Output the [x, y] coordinate of the center of the cell containing the given text.  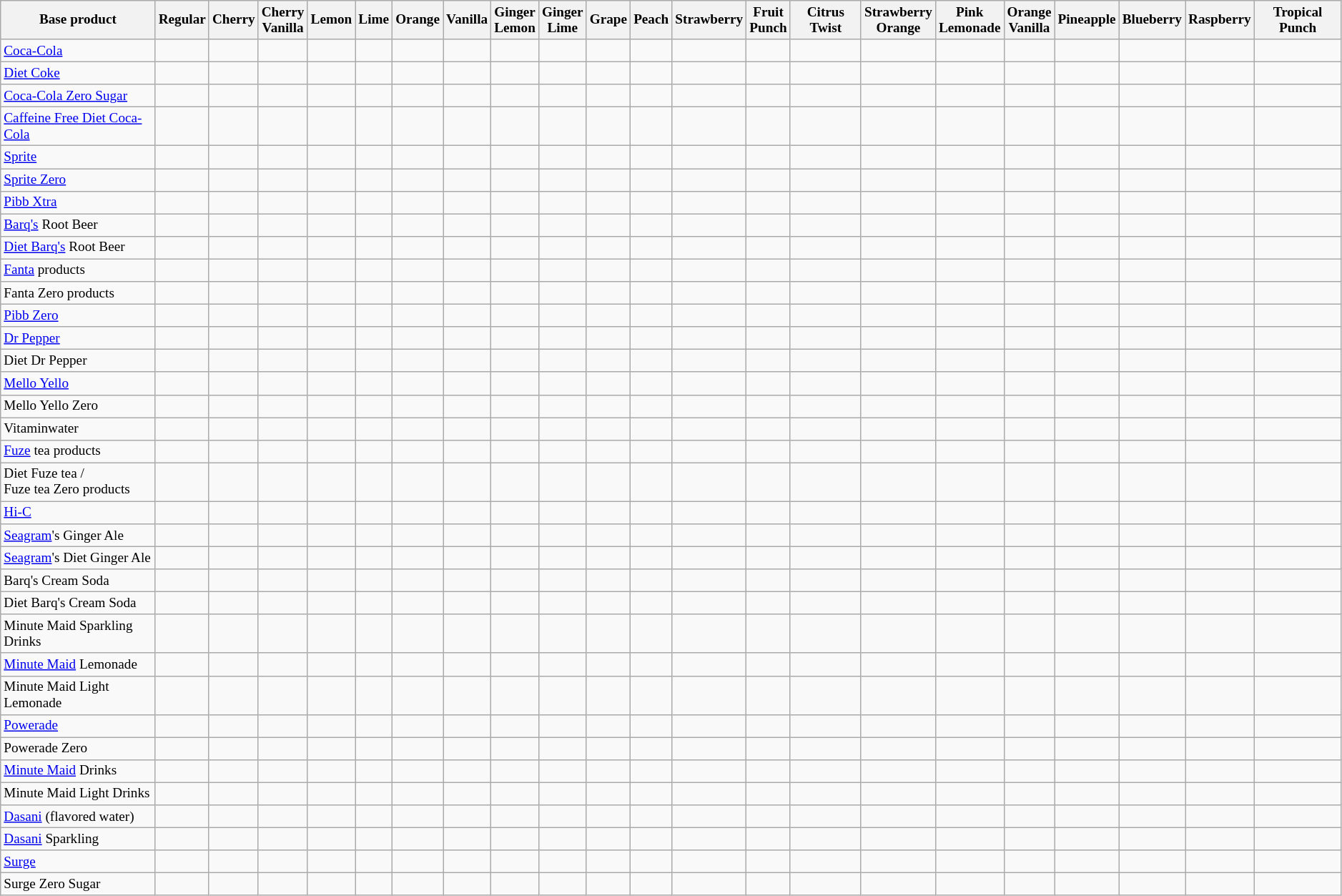
Barq's Cream Soda [78, 581]
Dr Pepper [78, 338]
Seagram's Diet Ginger Ale [78, 558]
Regular [182, 20]
StrawberryOrange [898, 20]
Coca-Cola [78, 51]
Surge Zero Sugar [78, 884]
Fanta products [78, 270]
Dasani Sparkling [78, 839]
Sprite Zero [78, 179]
Surge [78, 862]
Minute Maid Sparkling Drinks [78, 634]
Dasani (flavored water) [78, 817]
Grape [608, 20]
Cherry [233, 20]
GingerLime [562, 20]
FruitPunch [768, 20]
Barq's Root Beer [78, 225]
Fuze tea products [78, 451]
Minute Maid Lemonade [78, 664]
Caffeine Free Diet Coca-Cola [78, 127]
GingerLemon [515, 20]
PinkLemonade [970, 20]
Powerade Zero [78, 749]
Diet Barq's Root Beer [78, 247]
Minute Maid Light Drinks [78, 794]
Coca-Cola Zero Sugar [78, 96]
Mello Yello [78, 383]
Diet Dr Pepper [78, 361]
Tropical Punch [1298, 20]
Lemon [332, 20]
OrangeVanilla [1030, 20]
Sprite [78, 157]
Pibb Zero [78, 315]
Diet Coke [78, 73]
Base product [78, 20]
Powerade [78, 726]
Peach [651, 20]
Citrus Twist [825, 20]
Strawberry [709, 20]
Orange [418, 20]
Diet Fuze tea /Fuze tea Zero products [78, 482]
Diet Barq's Cream Soda [78, 603]
Fanta Zero products [78, 293]
Seagram's Ginger Ale [78, 535]
Minute Maid Light Lemonade [78, 695]
Mello Yello Zero [78, 406]
Raspberry [1220, 20]
Blueberry [1152, 20]
Vanilla [468, 20]
Hi-C [78, 513]
Minute Maid Drinks [78, 771]
Pibb Xtra [78, 202]
Pineapple [1087, 20]
CherryVanilla [283, 20]
Vitaminwater [78, 428]
Lime [374, 20]
